Determine the [X, Y] coordinate at the center of the cell enclosing the given text.  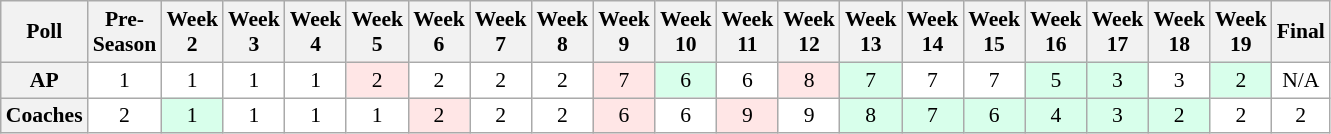
Week5 [377, 32]
Week16 [1056, 32]
Week12 [809, 32]
Coaches [44, 116]
Week7 [501, 32]
Week4 [316, 32]
Poll [44, 32]
Final [1301, 32]
Week18 [1179, 32]
AP [44, 80]
N/A [1301, 80]
Week11 [748, 32]
Week15 [994, 32]
Week2 [192, 32]
Week14 [933, 32]
Week8 [562, 32]
Week10 [686, 32]
Week19 [1241, 32]
Week13 [871, 32]
Week9 [624, 32]
Week3 [254, 32]
5 [1056, 80]
Week6 [439, 32]
Pre-Season [125, 32]
4 [1056, 116]
Week17 [1118, 32]
